Search for the cell housing the specified text and yield its [x, y] center coordinate. 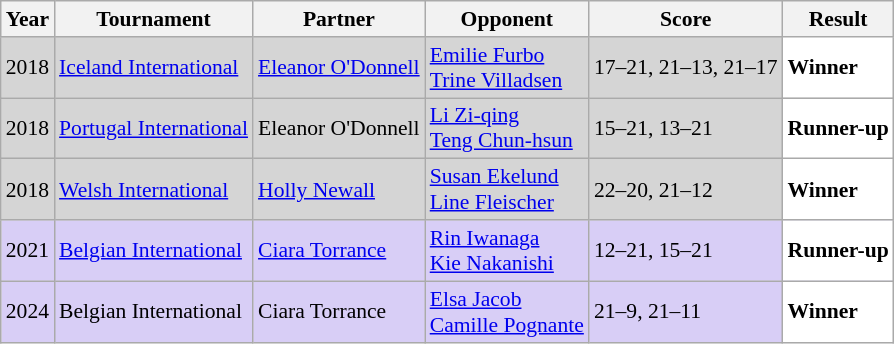
Result [838, 19]
Tournament [154, 19]
Iceland International [154, 68]
12–21, 15–21 [686, 250]
Year [28, 19]
Elsa Jacob Camille Pognante [507, 312]
15–21, 13–21 [686, 128]
Susan Ekelund Line Fleischer [507, 190]
Portugal International [154, 128]
Welsh International [154, 190]
2024 [28, 312]
Holly Newall [339, 190]
Emilie Furbo Trine Villadsen [507, 68]
Rin Iwanaga Kie Nakanishi [507, 250]
22–20, 21–12 [686, 190]
Score [686, 19]
17–21, 21–13, 21–17 [686, 68]
Li Zi-qing Teng Chun-hsun [507, 128]
Partner [339, 19]
21–9, 21–11 [686, 312]
2021 [28, 250]
Opponent [507, 19]
